Locate the cell with the specified text and output its [x, y] center coordinate. 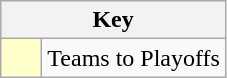
Teams to Playoffs [134, 58]
Key [114, 20]
